Scan for the cell matching the given text and deliver its (X, Y) coordinate at center. 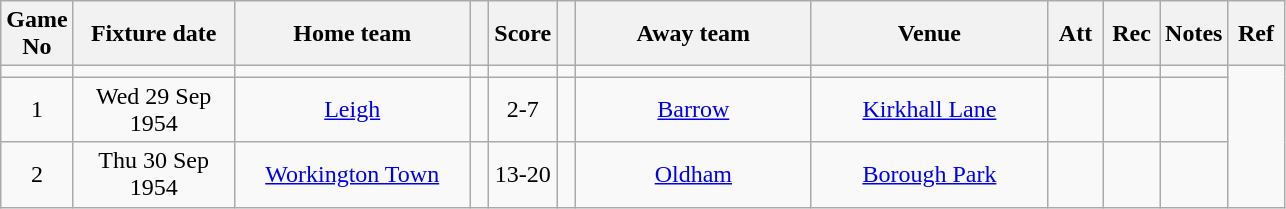
Venue (929, 34)
Away team (693, 34)
Att (1075, 34)
Fixture date (154, 34)
Ref (1256, 34)
Thu 30 Sep 1954 (154, 174)
2 (37, 174)
Oldham (693, 174)
Game No (37, 34)
Borough Park (929, 174)
Home team (352, 34)
Wed 29 Sep 1954 (154, 110)
Kirkhall Lane (929, 110)
Notes (1194, 34)
Rec (1132, 34)
13-20 (523, 174)
Score (523, 34)
Leigh (352, 110)
Barrow (693, 110)
Workington Town (352, 174)
1 (37, 110)
2-7 (523, 110)
